Identify which cell holds the provided text, then report its [X, Y] central coordinate. 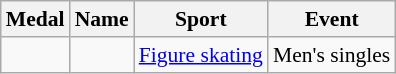
Name [102, 19]
Medal [36, 19]
Men's singles [332, 55]
Event [332, 19]
Figure skating [201, 55]
Sport [201, 19]
